Extract the (x, y) coordinate from the center of the cell holding the provided text.  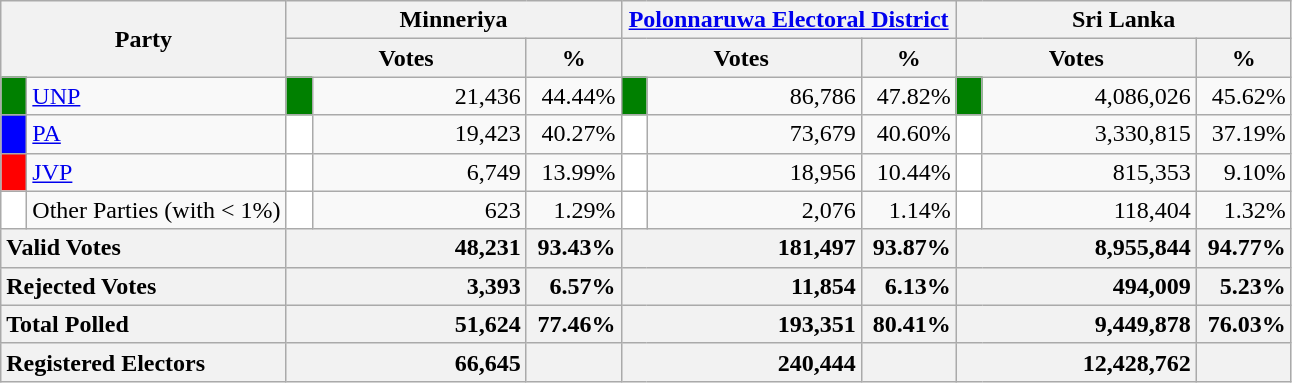
37.19% (1244, 134)
86,786 (754, 96)
6.13% (908, 286)
3,330,815 (1089, 134)
Polonnaruwa Electoral District (788, 20)
240,444 (741, 362)
47.82% (908, 96)
181,497 (741, 248)
UNP (156, 96)
6.57% (574, 286)
494,009 (1076, 286)
77.46% (574, 324)
18,956 (754, 172)
9,449,878 (1076, 324)
1.29% (574, 210)
44.44% (574, 96)
73,679 (754, 134)
PA (156, 134)
94.77% (1244, 248)
Total Polled (144, 324)
JVP (156, 172)
Rejected Votes (144, 286)
76.03% (1244, 324)
40.27% (574, 134)
2,076 (754, 210)
6,749 (419, 172)
Sri Lanka (1124, 20)
19,423 (419, 134)
Party (144, 39)
45.62% (1244, 96)
118,404 (1089, 210)
1.32% (1244, 210)
4,086,026 (1089, 96)
93.87% (908, 248)
Valid Votes (144, 248)
3,393 (406, 286)
1.14% (908, 210)
13.99% (574, 172)
8,955,844 (1076, 248)
12,428,762 (1076, 362)
5.23% (1244, 286)
40.60% (908, 134)
21,436 (419, 96)
9.10% (1244, 172)
51,624 (406, 324)
Other Parties (with < 1%) (156, 210)
48,231 (406, 248)
623 (419, 210)
Registered Electors (144, 362)
80.41% (908, 324)
Minneriya (454, 20)
93.43% (574, 248)
193,351 (741, 324)
66,645 (406, 362)
815,353 (1089, 172)
11,854 (741, 286)
10.44% (908, 172)
